Output the [X, Y] coordinate of the center of the cell containing the given text.  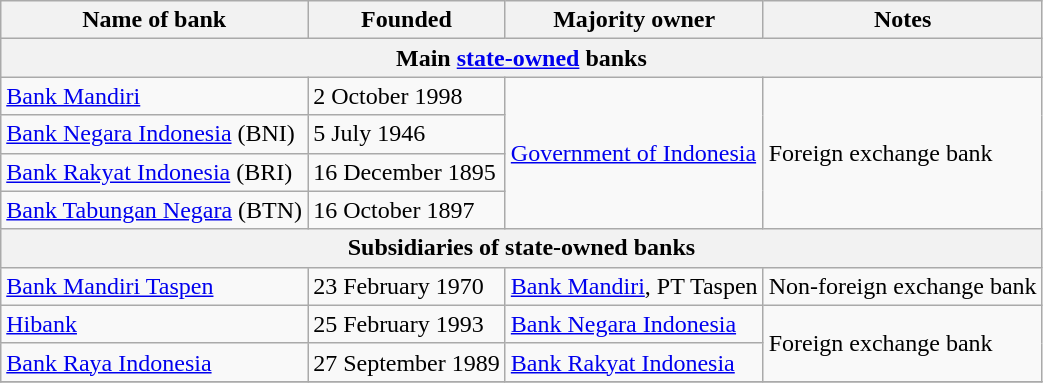
Bank Mandiri [154, 96]
Non-foreign exchange bank [902, 286]
2 October 1998 [407, 96]
Bank Negara Indonesia [634, 324]
Bank Tabungan Negara (BTN) [154, 210]
Main state-owned banks [522, 58]
Hibank [154, 324]
25 February 1993 [407, 324]
Bank Raya Indonesia [154, 362]
5 July 1946 [407, 134]
16 October 1897 [407, 210]
Majority owner [634, 20]
Founded [407, 20]
Notes [902, 20]
Bank Rakyat Indonesia (BRI) [154, 172]
Government of Indonesia [634, 153]
Bank Mandiri, PT Taspen [634, 286]
Name of bank [154, 20]
23 February 1970 [407, 286]
Subsidiaries of state-owned banks [522, 248]
16 December 1895 [407, 172]
Bank Rakyat Indonesia [634, 362]
27 September 1989 [407, 362]
Bank Negara Indonesia (BNI) [154, 134]
Bank Mandiri Taspen [154, 286]
